Detect which cell encompasses the target text, then output its (x, y) center coordinate. 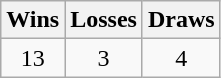
4 (181, 58)
3 (104, 58)
Draws (181, 20)
Wins (33, 20)
13 (33, 58)
Losses (104, 20)
